Provide the [x, y] coordinate of the cell's center where the given text is located.  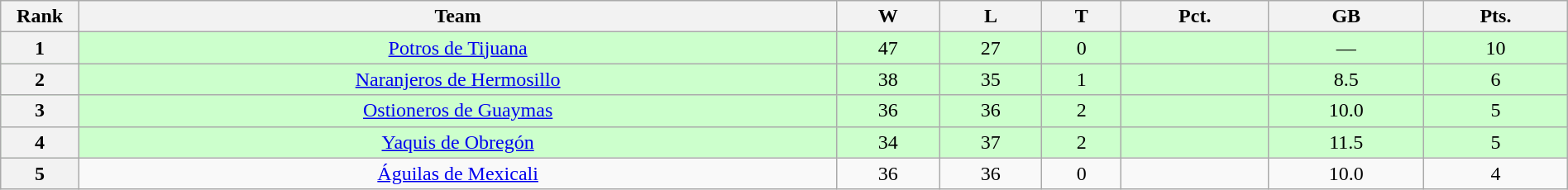
W [888, 17]
38 [888, 79]
27 [991, 48]
35 [991, 79]
8.5 [1346, 79]
GB [1346, 17]
Rank [40, 17]
Potros de Tijuana [457, 48]
10 [1496, 48]
L [991, 17]
Team [457, 17]
47 [888, 48]
Yaquis de Obregón [457, 142]
Naranjeros de Hermosillo [457, 79]
34 [888, 142]
11.5 [1346, 142]
37 [991, 142]
T [1082, 17]
Ostioneros de Guaymas [457, 111]
— [1346, 48]
3 [40, 111]
Pct. [1195, 17]
Águilas de Mexicali [457, 173]
Pts. [1496, 17]
6 [1496, 79]
